Capture the cell that displays the provided text and extract its [x, y] central coordinate. 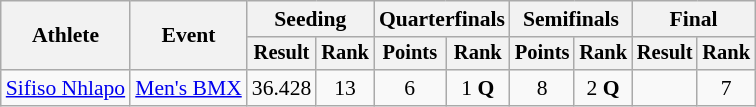
Quarterfinals [442, 19]
Athlete [66, 36]
7 [726, 88]
2 Q [603, 88]
6 [410, 88]
Sifiso Nhlapo [66, 88]
Final [694, 19]
36.428 [282, 88]
8 [542, 88]
13 [345, 88]
Semifinals [571, 19]
1 Q [478, 88]
Seeding [310, 19]
Men's BMX [188, 88]
Event [188, 36]
